Return [x, y] of the center of cell containing provided text 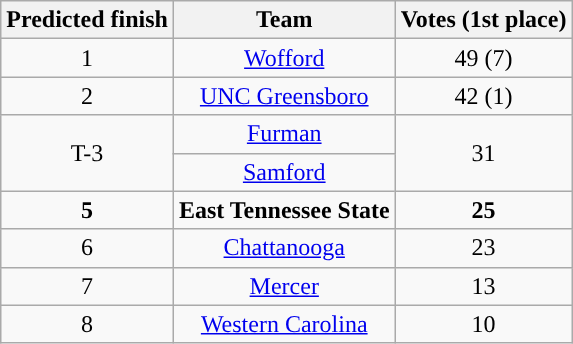
7 [88, 286]
31 [484, 153]
Mercer [284, 286]
Western Carolina [284, 324]
25 [484, 210]
42 (1) [484, 96]
23 [484, 248]
10 [484, 324]
Predicted finish [88, 20]
T-3 [88, 153]
13 [484, 286]
East Tennessee State [284, 210]
5 [88, 210]
Samford [284, 172]
6 [88, 248]
Furman [284, 134]
2 [88, 96]
UNC Greensboro [284, 96]
1 [88, 58]
49 (7) [484, 58]
Team [284, 20]
Wofford [284, 58]
Votes (1st place) [484, 20]
Chattanooga [284, 248]
8 [88, 324]
